Scan for the cell matching the given text and deliver its [x, y] coordinate at center. 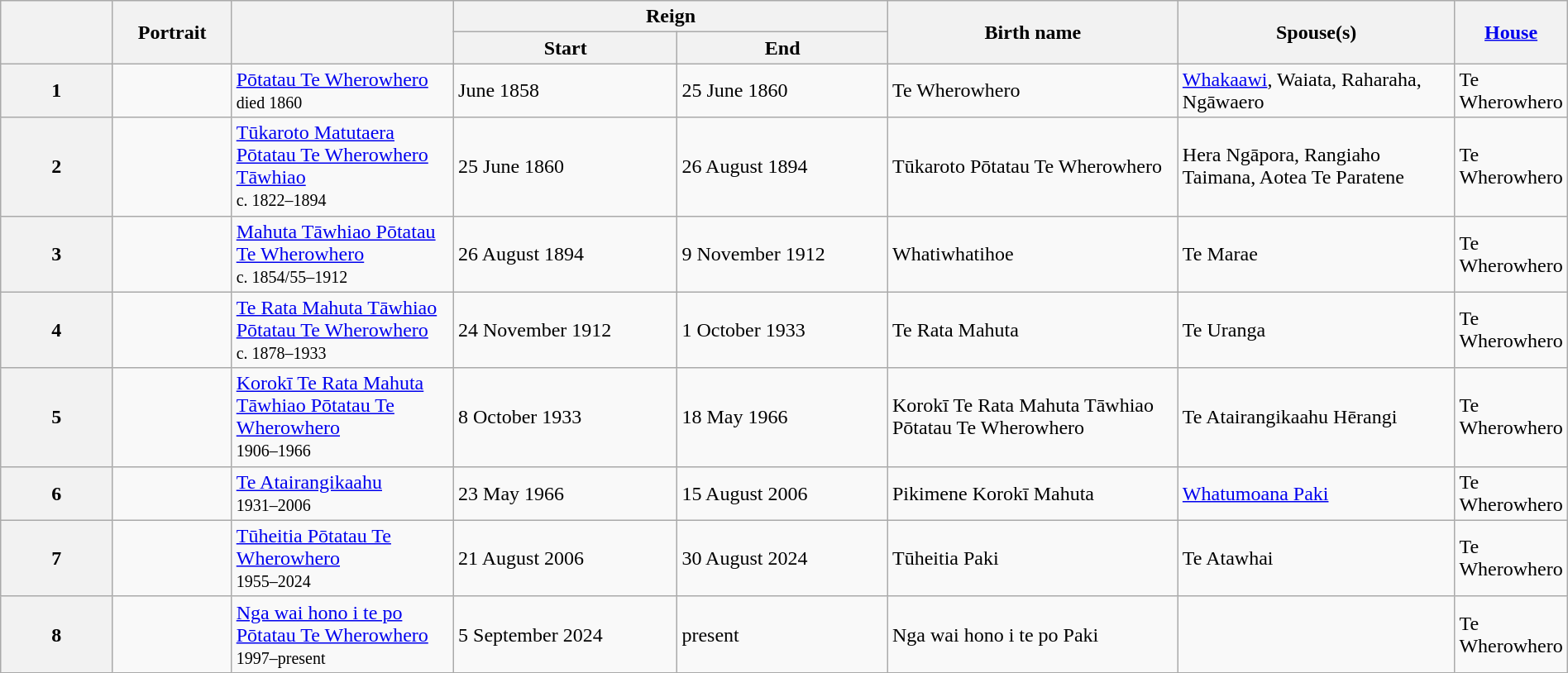
7 [56, 558]
Whatiwhatihoe [1032, 254]
Start [566, 48]
3 [56, 254]
Whakaawi, Waiata, Raharaha, Ngāwaero [1317, 91]
Tūheitia Paki [1032, 558]
1 [56, 91]
Mahuta Tāwhiao Pōtatau Te Wherowheroc. 1854/55–1912 [342, 254]
Te Uranga [1317, 330]
21 August 2006 [566, 558]
End [782, 48]
Te Atairangikaahu Hērangi [1317, 417]
Te Atairangikaahu1931–2006 [342, 493]
8 October 1933 [566, 417]
Korokī Te Rata Mahuta Tāwhiao Pōtatau Te Wherowhero [1032, 417]
House [1511, 32]
24 November 1912 [566, 330]
Te Rata Mahuta [1032, 330]
Te Rata Mahuta Tāwhiao Pōtatau Te Wherowheroc. 1878–1933 [342, 330]
Te Atawhai [1317, 558]
Tūkaroto Pōtatau Te Wherowhero [1032, 167]
5 [56, 417]
Korokī Te Rata Mahuta Tāwhiao Pōtatau Te Wherowhero1906–1966 [342, 417]
1 October 1933 [782, 330]
23 May 1966 [566, 493]
15 August 2006 [782, 493]
Nga wai hono i te po Paki [1032, 634]
5 September 2024 [566, 634]
6 [56, 493]
June 1858 [566, 91]
Pōtatau Te Wherowherodied 1860 [342, 91]
Pikimene Korokī Mahuta [1032, 493]
Hera Ngāpora, Rangiaho Taimana, Aotea Te Paratene [1317, 167]
9 November 1912 [782, 254]
18 May 1966 [782, 417]
Reign [672, 17]
Nga wai hono i te po Pōtatau Te Wherowhero1997–present [342, 634]
Birth name [1032, 32]
Whatumoana Paki [1317, 493]
30 August 2024 [782, 558]
8 [56, 634]
present [782, 634]
Portrait [172, 32]
Spouse(s) [1317, 32]
Tūheitia Pōtatau Te Wherowhero1955–2024 [342, 558]
2 [56, 167]
Tūkaroto Matutaera Pōtatau Te Wherowhero Tāwhiaoc. 1822–1894 [342, 167]
Te Marae [1317, 254]
4 [56, 330]
